Scan for the cell matching the given text and deliver its (x, y) coordinate at center. 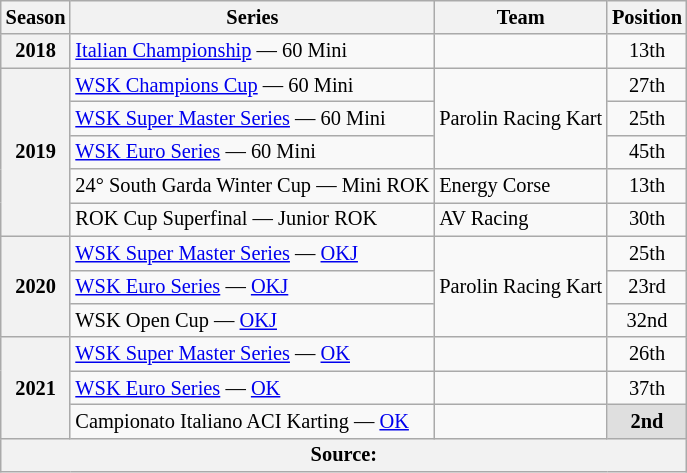
2020 (36, 286)
27th (647, 85)
45th (647, 152)
AV Racing (520, 219)
2nd (647, 421)
WSK Euro Series — OK (252, 388)
26th (647, 354)
Energy Corse (520, 186)
WSK Super Master Series — OKJ (252, 253)
32nd (647, 320)
WSK Open Cup — OKJ (252, 320)
Season (36, 17)
WSK Euro Series — OKJ (252, 287)
WSK Champions Cup — 60 Mini (252, 85)
WSK Super Master Series — 60 Mini (252, 118)
WSK Euro Series — 60 Mini (252, 152)
Campionato Italiano ACI Karting — OK (252, 421)
24° South Garda Winter Cup — Mini ROK (252, 186)
Source: (344, 455)
WSK Super Master Series — OK (252, 354)
2019 (36, 152)
Position (647, 17)
Series (252, 17)
30th (647, 219)
Team (520, 17)
37th (647, 388)
2021 (36, 388)
23rd (647, 287)
ROK Cup Superfinal — Junior ROK (252, 219)
2018 (36, 51)
Italian Championship — 60 Mini (252, 51)
